Determine the (X, Y) coordinate at the center of the cell enclosing the given text.  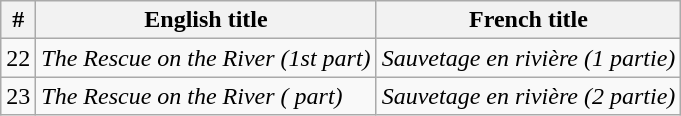
Sauvetage en rivière (2 partie) (528, 96)
English title (206, 20)
22 (18, 58)
The Rescue on the River ( part) (206, 96)
French title (528, 20)
# (18, 20)
The Rescue on the River (1st part) (206, 58)
23 (18, 96)
Sauvetage en rivière (1 partie) (528, 58)
